Identify which cell holds the provided text, then report its [x, y] central coordinate. 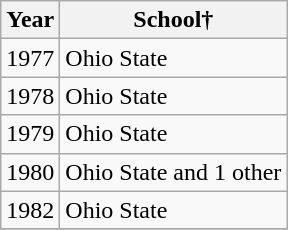
1979 [30, 134]
1980 [30, 172]
1977 [30, 58]
Ohio State and 1 other [174, 172]
1978 [30, 96]
1982 [30, 210]
Year [30, 20]
School† [174, 20]
